Return the [x, y] coordinate for the center point of the cell that contains the specified text.  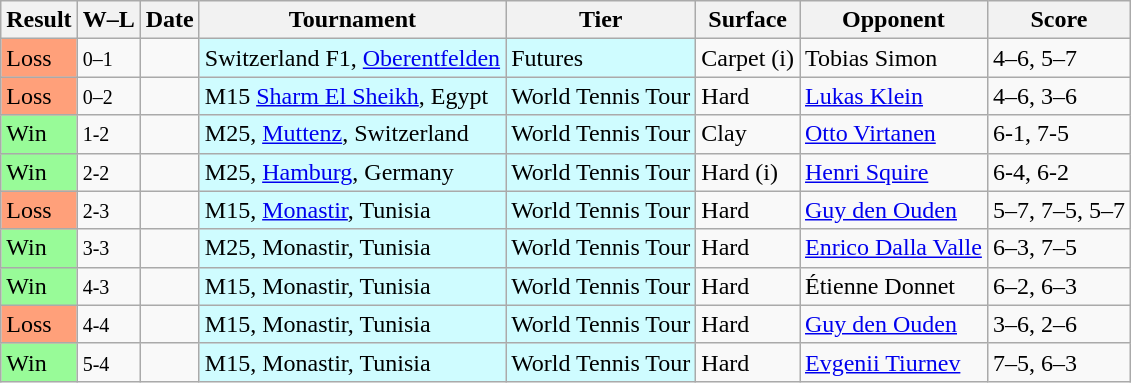
Hard (i) [748, 172]
Result [39, 20]
7–5, 6–3 [1058, 362]
2-2 [108, 172]
3-3 [108, 248]
Étienne Donnet [894, 286]
6-4, 6-2 [1058, 172]
M15 Sharm El Sheikh, Egypt [352, 96]
5–7, 7–5, 5–7 [1058, 210]
2-3 [108, 210]
Switzerland F1, Oberentfelden [352, 58]
M25, Muttenz, Switzerland [352, 134]
4–6, 5–7 [1058, 58]
4–6, 3–6 [1058, 96]
6–2, 6–3 [1058, 286]
Surface [748, 20]
Evgenii Tiurnev [894, 362]
Opponent [894, 20]
6-1, 7-5 [1058, 134]
Tier [601, 20]
M25, Monastir, Tunisia [352, 248]
0–2 [108, 96]
3–6, 2–6 [1058, 324]
Enrico Dalla Valle [894, 248]
Henri Squire [894, 172]
Futures [601, 58]
Carpet (i) [748, 58]
Date [170, 20]
W–L [108, 20]
Tournament [352, 20]
4-4 [108, 324]
Score [1058, 20]
1-2 [108, 134]
0–1 [108, 58]
4-3 [108, 286]
Lukas Klein [894, 96]
Tobias Simon [894, 58]
Otto Virtanen [894, 134]
6–3, 7–5 [1058, 248]
Clay [748, 134]
5-4 [108, 362]
M25, Hamburg, Germany [352, 172]
